Locate the cell with the specified text and output its [X, Y] center coordinate. 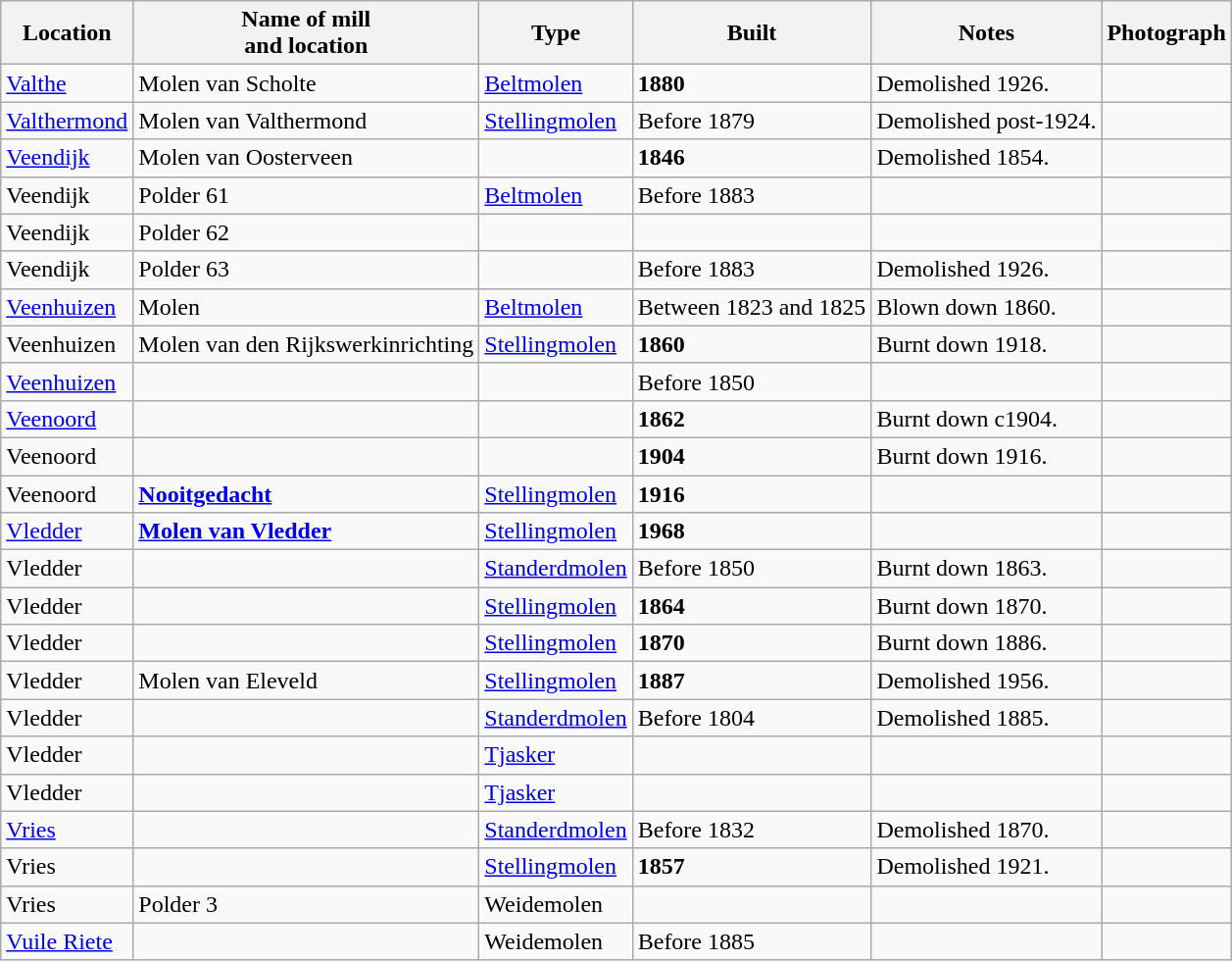
Demolished 1885. [986, 718]
1880 [752, 83]
Molen van Eleveld [306, 681]
Name of milland location [306, 33]
Location [67, 33]
1846 [752, 158]
Between 1823 and 1825 [752, 307]
Burnt down 1886. [986, 643]
Nooitgedacht [306, 493]
1916 [752, 493]
1857 [752, 867]
Vuile Riete [67, 941]
1862 [752, 419]
Polder 63 [306, 270]
Molen van Scholte [306, 83]
Molen van Valthermond [306, 121]
Type [556, 33]
Before 1885 [752, 941]
Valthe [67, 83]
Demolished 1921. [986, 867]
Molen [306, 307]
Polder 61 [306, 195]
1864 [752, 606]
Burnt down 1916. [986, 456]
Molen van Oosterveen [306, 158]
Burnt down 1918. [986, 344]
1968 [752, 531]
Demolished 1956. [986, 681]
Polder 3 [306, 904]
Molen van den Rijkswerkinrichting [306, 344]
Before 1804 [752, 718]
Before 1879 [752, 121]
Demolished post-1924. [986, 121]
Burnt down 1863. [986, 569]
Polder 62 [306, 232]
Burnt down 1870. [986, 606]
Valthermond [67, 121]
Blown down 1860. [986, 307]
Molen van Vledder [306, 531]
Photograph [1166, 33]
1887 [752, 681]
1870 [752, 643]
Built [752, 33]
Demolished 1870. [986, 830]
1904 [752, 456]
Before 1832 [752, 830]
1860 [752, 344]
Burnt down c1904. [986, 419]
Demolished 1854. [986, 158]
Notes [986, 33]
